Return the [x, y] coordinate for the center point of the cell that contains the specified text.  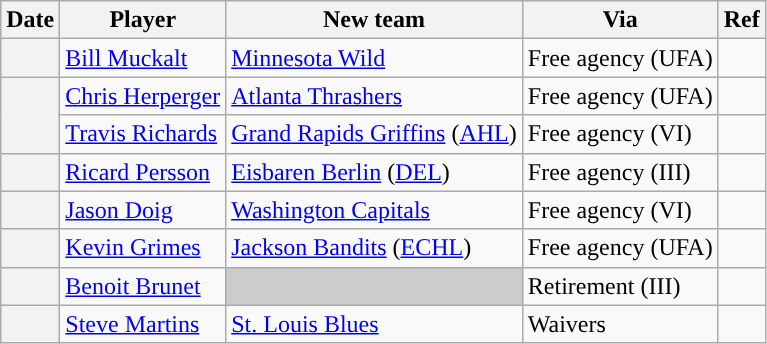
Chris Herperger [143, 96]
Ricard Persson [143, 172]
Waivers [620, 324]
Bill Muckalt [143, 58]
New team [374, 20]
Grand Rapids Griffins (AHL) [374, 134]
Ref [742, 20]
Date [30, 20]
Via [620, 20]
Eisbaren Berlin (DEL) [374, 172]
Travis Richards [143, 134]
Benoit Brunet [143, 286]
Retirement (III) [620, 286]
Washington Capitals [374, 210]
Free agency (III) [620, 172]
Atlanta Thrashers [374, 96]
Jackson Bandits (ECHL) [374, 248]
Player [143, 20]
St. Louis Blues [374, 324]
Minnesota Wild [374, 58]
Steve Martins [143, 324]
Kevin Grimes [143, 248]
Jason Doig [143, 210]
